For the text-containing cell, return its midpoint in [X, Y] coordinate format. 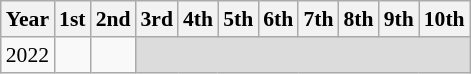
7th [318, 19]
10th [444, 19]
9th [399, 19]
Year [28, 19]
3rd [156, 19]
2nd [114, 19]
1st [72, 19]
4th [198, 19]
6th [278, 19]
8th [359, 19]
5th [238, 19]
2022 [28, 55]
